For the text-containing cell, return its midpoint in [X, Y] coordinate format. 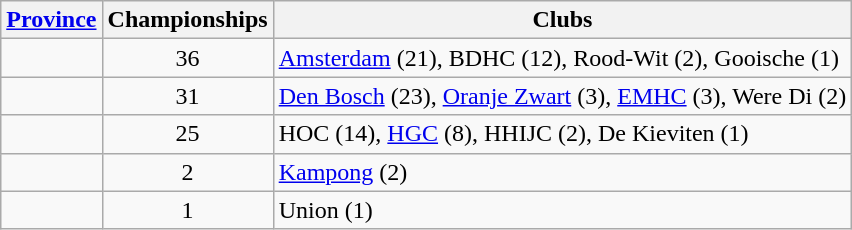
31 [188, 96]
1 [188, 210]
Championships [188, 20]
Kampong (2) [562, 172]
36 [188, 58]
Clubs [562, 20]
Province [52, 20]
Union (1) [562, 210]
Amsterdam (21), BDHC (12), Rood-Wit (2), Gooische (1) [562, 58]
25 [188, 134]
2 [188, 172]
Den Bosch (23), Oranje Zwart (3), EMHC (3), Were Di (2) [562, 96]
HOC (14), HGC (8), HHIJC (2), De Kieviten (1) [562, 134]
